From the cell containing the given text, extract its center point as [X, Y] coordinate. 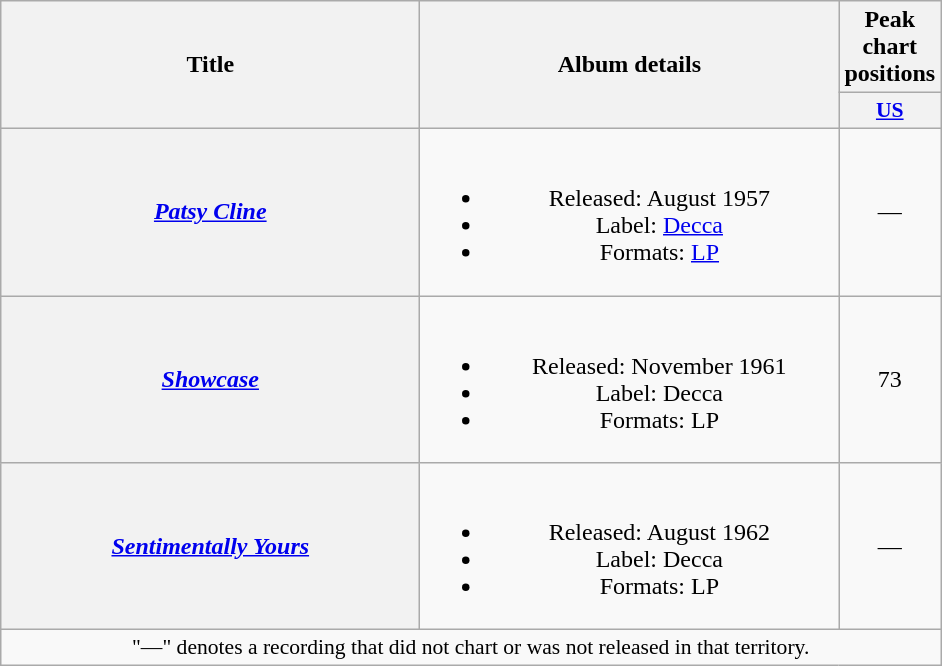
Released: August 1962Label: Decca Formats: LP [630, 546]
Released: November 1961Label: Decca Formats: LP [630, 380]
Showcase [210, 380]
Title [210, 65]
Released: August 1957Label: Decca Formats: LP [630, 212]
Patsy Cline [210, 212]
73 [890, 380]
"—" denotes a recording that did not chart or was not released in that territory. [471, 648]
US [890, 111]
Album details [630, 65]
Peakchartpositions [890, 47]
Sentimentally Yours [210, 546]
